Extract the (x, y) coordinate from the center of the cell holding the provided text.  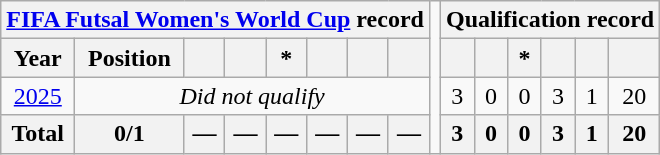
Total (38, 134)
Did not qualify (252, 96)
FIFA Futsal Women's World Cup record (216, 20)
Position (130, 58)
2025 (38, 96)
Year (38, 58)
Qualification record (550, 20)
0/1 (130, 134)
